Pinpoint the cell where the given text exists, returning its (X, Y) midpoint coordinate. 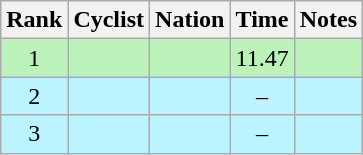
Time (262, 20)
11.47 (262, 58)
2 (34, 96)
Nation (190, 20)
1 (34, 58)
3 (34, 134)
Notes (328, 20)
Cyclist (109, 20)
Rank (34, 20)
